For the text-containing cell, return its midpoint in (X, Y) coordinate format. 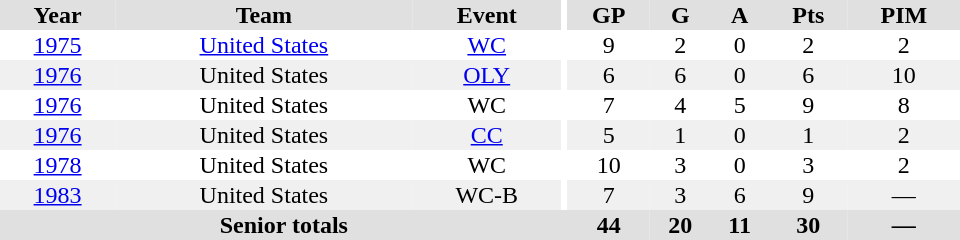
GP (609, 15)
1975 (58, 45)
Senior totals (284, 225)
Event (487, 15)
11 (740, 225)
G (680, 15)
1983 (58, 195)
WC-B (487, 195)
30 (808, 225)
4 (680, 105)
20 (680, 225)
PIM (904, 15)
CC (487, 135)
8 (904, 105)
Year (58, 15)
1978 (58, 165)
Pts (808, 15)
A (740, 15)
44 (609, 225)
OLY (487, 75)
Team (264, 15)
